Find where the given text appears and provide that cell's center as [x, y] coordinate. 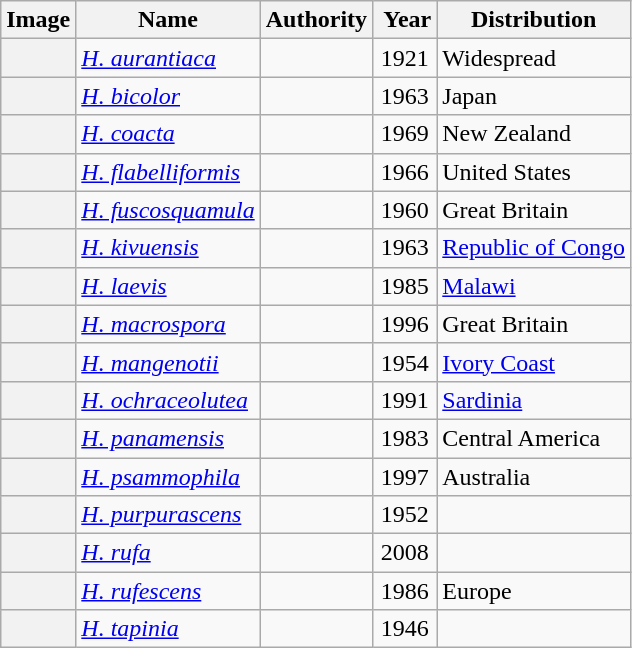
H. rufescens [168, 591]
H. macrospora [168, 324]
1946 [405, 629]
H. tapinia [168, 629]
1986 [405, 591]
Authority [316, 20]
1969 [405, 134]
Australia [534, 477]
Ivory Coast [534, 362]
Distribution [534, 20]
Japan [534, 96]
New Zealand [534, 134]
H. coacta [168, 134]
1997 [405, 477]
Image [38, 20]
Sardinia [534, 400]
H. purpurascens [168, 515]
H. bicolor [168, 96]
1985 [405, 286]
H. panamensis [168, 438]
H. psammophila [168, 477]
2008 [405, 553]
Name [168, 20]
Malawi [534, 286]
Republic of Congo [534, 248]
H. fuscosquamula [168, 210]
Europe [534, 591]
H. ochraceolutea [168, 400]
H. flabelliformis [168, 172]
Year [405, 20]
United States [534, 172]
1952 [405, 515]
1991 [405, 400]
H. kivuensis [168, 248]
H. laevis [168, 286]
1966 [405, 172]
1921 [405, 58]
H. mangenotii [168, 362]
1960 [405, 210]
1954 [405, 362]
1996 [405, 324]
H. aurantiaca [168, 58]
H. rufa [168, 553]
Widespread [534, 58]
Central America [534, 438]
1983 [405, 438]
